Return [X, Y] of the center of cell containing provided text 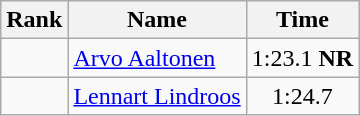
1:24.7 [302, 96]
Time [302, 20]
Rank [34, 20]
Arvo Aaltonen [157, 58]
Name [157, 20]
Lennart Lindroos [157, 96]
1:23.1 NR [302, 58]
